Identify which cell holds the provided text, then report its (x, y) central coordinate. 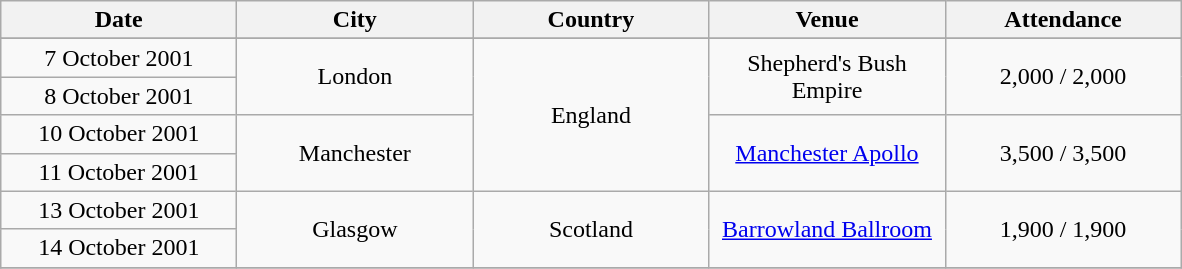
Glasgow (355, 229)
Barrowland Ballroom (827, 229)
8 October 2001 (119, 96)
Manchester (355, 153)
2,000 / 2,000 (1063, 77)
Manchester Apollo (827, 153)
London (355, 77)
Shepherd's Bush Empire (827, 77)
10 October 2001 (119, 134)
7 October 2001 (119, 58)
City (355, 20)
14 October 2001 (119, 248)
1,900 / 1,900 (1063, 229)
11 October 2001 (119, 172)
Attendance (1063, 20)
Venue (827, 20)
Scotland (591, 229)
Country (591, 20)
Date (119, 20)
England (591, 115)
13 October 2001 (119, 210)
3,500 / 3,500 (1063, 153)
